Return the (X, Y) coordinate for the center point of the cell that contains the specified text.  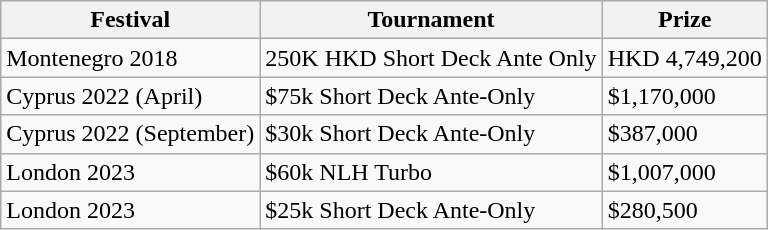
Prize (684, 20)
Tournament (431, 20)
$387,000 (684, 134)
$280,500 (684, 210)
$25k Short Deck Ante-Only (431, 210)
HKD 4,749,200 (684, 58)
$1,007,000 (684, 172)
Cyprus 2022 (September) (130, 134)
$75k Short Deck Ante-Only (431, 96)
$1,170,000 (684, 96)
$30k Short Deck Ante-Only (431, 134)
Festival (130, 20)
$60k NLH Turbo (431, 172)
Cyprus 2022 (April) (130, 96)
Montenegro 2018 (130, 58)
250K HKD Short Deck Ante Only (431, 58)
